Return the (x, y) coordinate for the center point of the cell that contains the specified text.  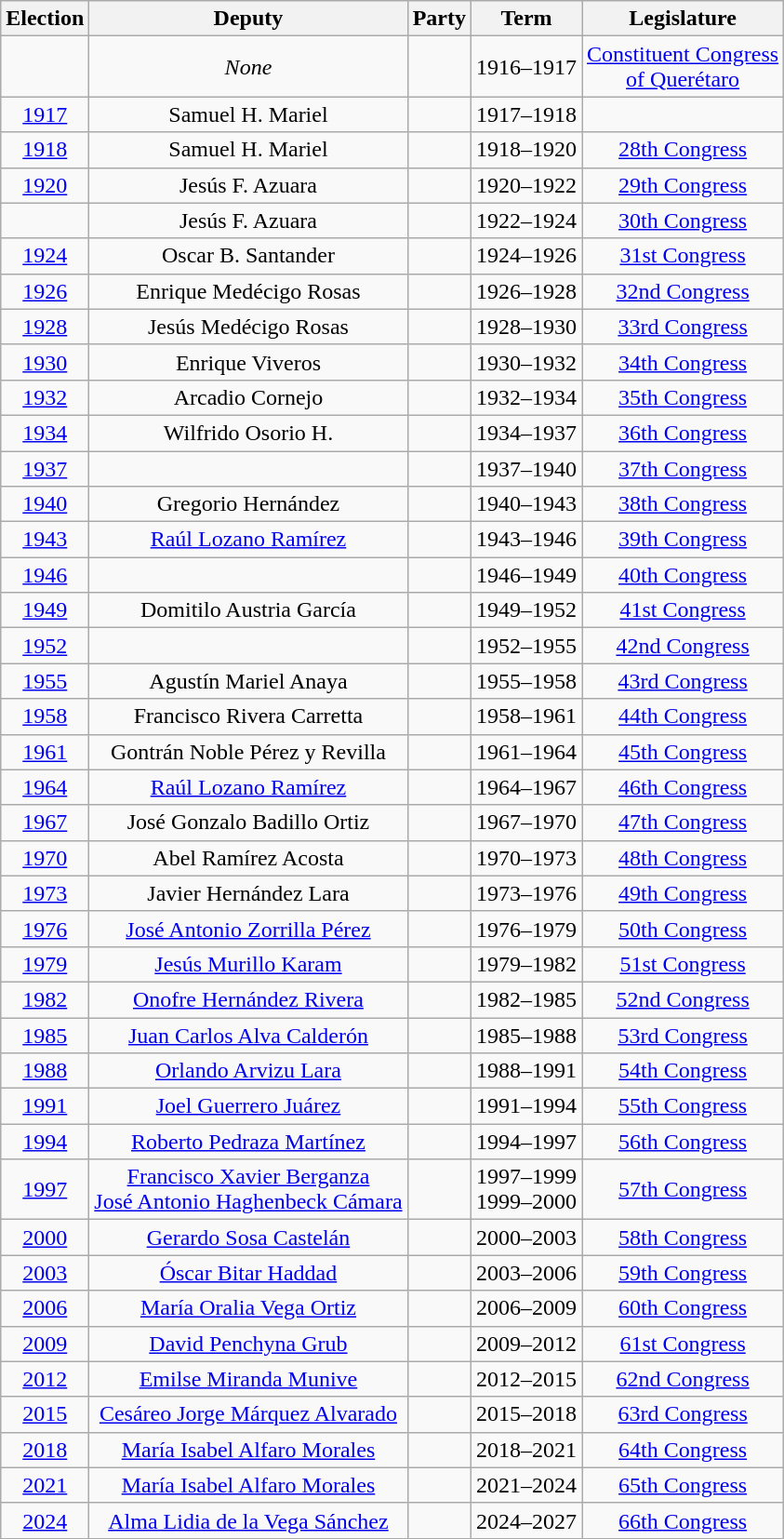
2006–2009 (526, 1308)
Domitilo Austria García (248, 610)
Term (526, 19)
29th Congress (683, 185)
Arcadio Cornejo (248, 397)
58th Congress (683, 1238)
2021–2024 (526, 1485)
37th Congress (683, 468)
1997–19991999–2000 (526, 1189)
1928–1930 (526, 327)
1922–1924 (526, 221)
1994 (45, 1142)
Election (45, 19)
1973–1976 (526, 893)
Francisco Rivera Carretta (248, 716)
56th Congress (683, 1142)
1967 (45, 823)
42nd Congress (683, 646)
2018 (45, 1450)
63rd Congress (683, 1414)
Joel Guerrero Juárez (248, 1106)
Abel Ramírez Acosta (248, 858)
50th Congress (683, 929)
2000 (45, 1238)
María Oralia Vega Ortiz (248, 1308)
1930 (45, 362)
1964 (45, 787)
1932 (45, 397)
Onofre Hernández Rivera (248, 999)
39th Congress (683, 540)
Jesús Medécigo Rosas (248, 327)
Alma Lidia de la Vega Sánchez (248, 1520)
1994–1997 (526, 1142)
1916–1917 (526, 67)
47th Congress (683, 823)
1926–1928 (526, 291)
Emilse Miranda Munive (248, 1379)
2012 (45, 1379)
62nd Congress (683, 1379)
34th Congress (683, 362)
28th Congress (683, 150)
48th Congress (683, 858)
59th Congress (683, 1273)
1917–1918 (526, 114)
Oscar B. Santander (248, 256)
49th Congress (683, 893)
54th Congress (683, 1071)
Enrique Viveros (248, 362)
1976 (45, 929)
1926 (45, 291)
Francisco Xavier BerganzaJosé Antonio Haghenbeck Cámara (248, 1189)
1979–1982 (526, 964)
Orlando Arvizu Lara (248, 1071)
30th Congress (683, 221)
53rd Congress (683, 1036)
1934–1937 (526, 433)
Juan Carlos Alva Calderón (248, 1036)
57th Congress (683, 1189)
1988 (45, 1071)
Gregorio Hernández (248, 504)
1985 (45, 1036)
60th Congress (683, 1308)
1985–1988 (526, 1036)
35th Congress (683, 397)
Gontrán Noble Pérez y Revilla (248, 752)
1949–1952 (526, 610)
44th Congress (683, 716)
40th Congress (683, 575)
43rd Congress (683, 681)
José Antonio Zorrilla Pérez (248, 929)
1982 (45, 999)
1967–1970 (526, 823)
2024 (45, 1520)
1988–1991 (526, 1071)
1955 (45, 681)
1970–1973 (526, 858)
1918–1920 (526, 150)
1958–1961 (526, 716)
2003 (45, 1273)
36th Congress (683, 433)
1970 (45, 858)
1924 (45, 256)
Party (439, 19)
2015–2018 (526, 1414)
41st Congress (683, 610)
1940 (45, 504)
1937 (45, 468)
1940–1943 (526, 504)
1934 (45, 433)
1928 (45, 327)
1973 (45, 893)
1976–1979 (526, 929)
46th Congress (683, 787)
Wilfrido Osorio H. (248, 433)
None (248, 67)
Javier Hernández Lara (248, 893)
1924–1926 (526, 256)
38th Congress (683, 504)
1937–1940 (526, 468)
2021 (45, 1485)
Legislature (683, 19)
1958 (45, 716)
31st Congress (683, 256)
33rd Congress (683, 327)
1930–1932 (526, 362)
2000–2003 (526, 1238)
1943–1946 (526, 540)
1920 (45, 185)
2015 (45, 1414)
1961 (45, 752)
2009–2012 (526, 1344)
55th Congress (683, 1106)
45th Congress (683, 752)
64th Congress (683, 1450)
2003–2006 (526, 1273)
1918 (45, 150)
32nd Congress (683, 291)
1943 (45, 540)
2012–2015 (526, 1379)
1952–1955 (526, 646)
1961–1964 (526, 752)
2009 (45, 1344)
Enrique Medécigo Rosas (248, 291)
61st Congress (683, 1344)
1982–1985 (526, 999)
José Gonzalo Badillo Ortiz (248, 823)
1997 (45, 1189)
Jesús Murillo Karam (248, 964)
Gerardo Sosa Castelán (248, 1238)
Óscar Bitar Haddad (248, 1273)
2024–2027 (526, 1520)
52nd Congress (683, 999)
1946–1949 (526, 575)
1917 (45, 114)
2006 (45, 1308)
Deputy (248, 19)
1946 (45, 575)
David Penchyna Grub (248, 1344)
Constituent Congressof Querétaro (683, 67)
51st Congress (683, 964)
66th Congress (683, 1520)
Cesáreo Jorge Márquez Alvarado (248, 1414)
Agustín Mariel Anaya (248, 681)
1979 (45, 964)
1952 (45, 646)
1964–1967 (526, 787)
1991–1994 (526, 1106)
1932–1934 (526, 397)
65th Congress (683, 1485)
2018–2021 (526, 1450)
1949 (45, 610)
1920–1922 (526, 185)
1991 (45, 1106)
1955–1958 (526, 681)
Roberto Pedraza Martínez (248, 1142)
